Locate the cell with the specified text and output its [x, y] center coordinate. 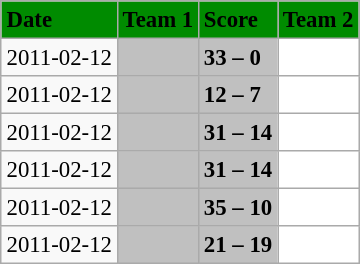
21 – 19 [238, 245]
Team 1 [158, 20]
35 – 10 [238, 208]
Date [59, 20]
12 – 7 [238, 95]
33 – 0 [238, 57]
Score [238, 20]
Team 2 [318, 20]
